Determine the (X, Y) coordinate at the center of the cell enclosing the given text.  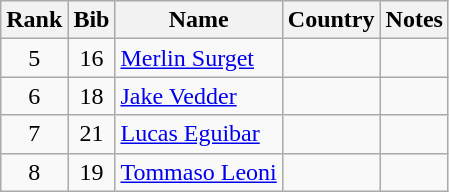
16 (92, 58)
6 (34, 96)
Lucas Eguibar (198, 134)
Notes (414, 20)
Name (198, 20)
Merlin Surget (198, 58)
19 (92, 172)
Bib (92, 20)
Jake Vedder (198, 96)
Tommaso Leoni (198, 172)
21 (92, 134)
8 (34, 172)
Rank (34, 20)
18 (92, 96)
7 (34, 134)
5 (34, 58)
Country (331, 20)
